Detect which cell encompasses the target text, then output its [x, y] center coordinate. 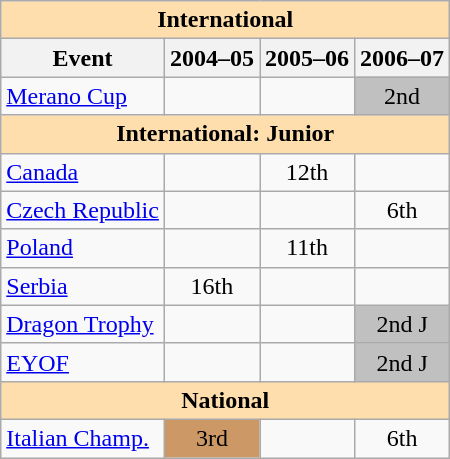
International [226, 20]
3rd [212, 438]
Canada [83, 172]
12th [308, 172]
Poland [83, 248]
EYOF [83, 362]
International: Junior [226, 134]
16th [212, 286]
2006–07 [402, 58]
National [226, 400]
Merano Cup [83, 96]
Event [83, 58]
Dragon Trophy [83, 324]
2nd [402, 96]
11th [308, 248]
2005–06 [308, 58]
2004–05 [212, 58]
Serbia [83, 286]
Czech Republic [83, 210]
Italian Champ. [83, 438]
